Detect which cell encompasses the target text, then output its [X, Y] center coordinate. 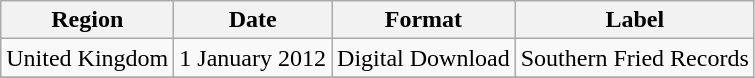
Southern Fried Records [634, 58]
United Kingdom [88, 58]
Label [634, 20]
Format [424, 20]
Digital Download [424, 58]
Region [88, 20]
Date [253, 20]
1 January 2012 [253, 58]
